Identify which cell holds the provided text, then report its (x, y) central coordinate. 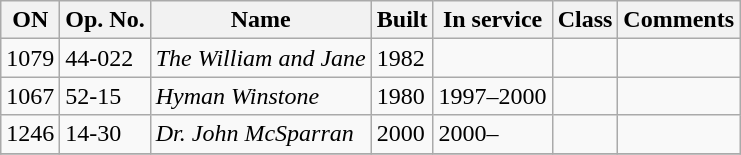
Name (260, 20)
Dr. John McSparran (260, 134)
52-15 (105, 96)
Op. No. (105, 20)
2000– (492, 134)
1246 (30, 134)
1079 (30, 58)
Hyman Winstone (260, 96)
ON (30, 20)
In service (492, 20)
Comments (679, 20)
1980 (402, 96)
Class (585, 20)
The William and Jane (260, 58)
1982 (402, 58)
Built (402, 20)
14-30 (105, 134)
1067 (30, 96)
1997–2000 (492, 96)
2000 (402, 134)
44-022 (105, 58)
